For the text-containing cell, return its midpoint in (x, y) coordinate format. 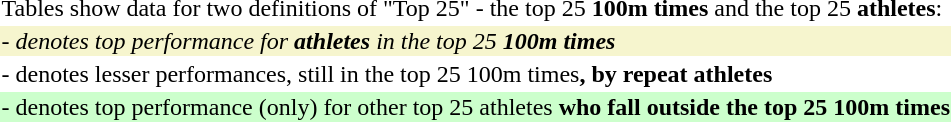
- denotes top performance for athletes in the top 25 100m times (476, 41)
- denotes lesser performances, still in the top 25 100m times, by repeat athletes (476, 74)
- denotes top performance (only) for other top 25 athletes who fall outside the top 25 100m times (476, 107)
